Identify which cell holds the provided text, then report its (X, Y) central coordinate. 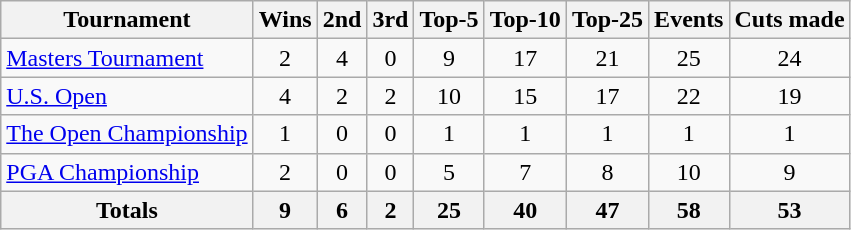
21 (607, 58)
22 (689, 96)
24 (790, 58)
U.S. Open (127, 96)
Top-25 (607, 20)
8 (607, 172)
15 (525, 96)
6 (342, 210)
Wins (285, 20)
19 (790, 96)
Totals (127, 210)
Cuts made (790, 20)
Tournament (127, 20)
40 (525, 210)
2nd (342, 20)
Top-5 (449, 20)
3rd (390, 20)
PGA Championship (127, 172)
58 (689, 210)
53 (790, 210)
The Open Championship (127, 134)
7 (525, 172)
5 (449, 172)
47 (607, 210)
Top-10 (525, 20)
Events (689, 20)
Masters Tournament (127, 58)
